Return [X, Y] of the center of cell containing provided text 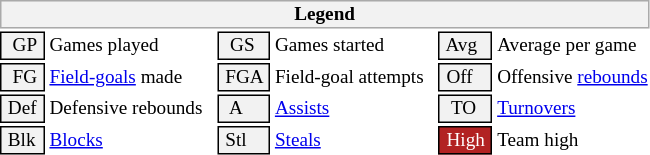
Steals [354, 140]
FGA [244, 77]
Field-goals made [131, 77]
GS [244, 46]
Off [466, 77]
Field-goal attempts [354, 77]
Turnovers [573, 108]
Legend [324, 14]
TO [466, 108]
Stl [244, 140]
Offensive rebounds [573, 77]
Games started [354, 46]
Team high [573, 140]
Games played [131, 46]
Defensive rebounds [131, 108]
GP [22, 46]
Blocks [131, 140]
High [466, 140]
A [244, 108]
Blk [22, 140]
Assists [354, 108]
Avg [466, 46]
FG [22, 77]
Average per game [573, 46]
Def [22, 108]
